Output the [x, y] coordinate of the center of the cell containing the given text.  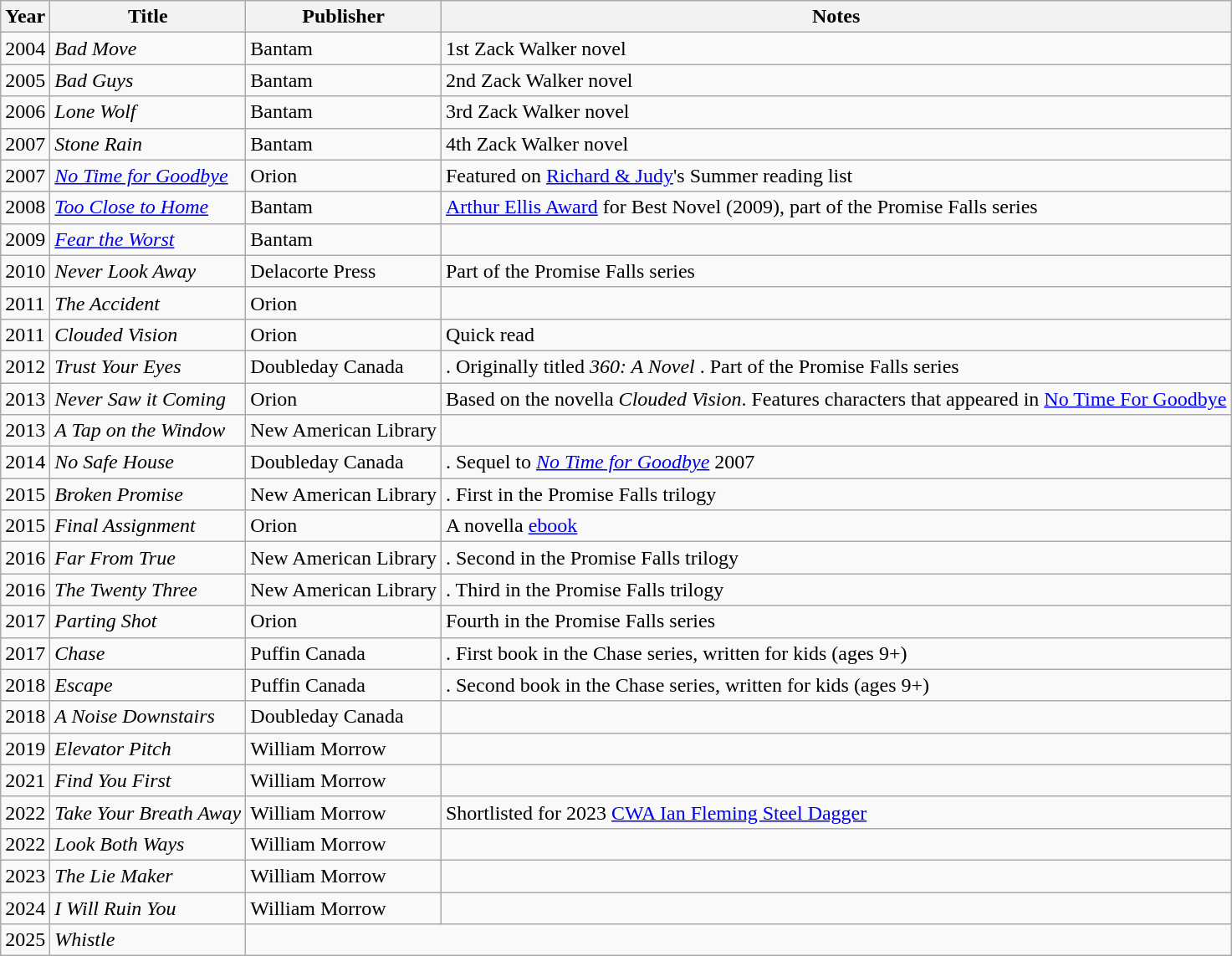
2008 [25, 207]
Whistle [148, 940]
Title [148, 17]
The Twenty Three [148, 590]
2010 [25, 271]
2024 [25, 907]
2nd Zack Walker novel [836, 80]
2023 [25, 876]
Chase [148, 653]
Parting Shot [148, 621]
Stone Rain [148, 144]
Arthur Ellis Award for Best Novel (2009), part of the Promise Falls series [836, 207]
2012 [25, 366]
Featured on Richard & Judy's Summer reading list [836, 176]
. First book in the Chase series, written for kids (ages 9+) [836, 653]
Fear the Worst [148, 239]
Shortlisted for 2023 CWA Ian Fleming Steel Dagger [836, 812]
2009 [25, 239]
2004 [25, 49]
. Third in the Promise Falls trilogy [836, 590]
4th Zack Walker novel [836, 144]
Too Close to Home [148, 207]
2025 [25, 940]
. First in the Promise Falls trilogy [836, 494]
Broken Promise [148, 494]
Trust Your Eyes [148, 366]
3rd Zack Walker novel [836, 112]
Bad Move [148, 49]
. Sequel to No Time for Goodbye 2007 [836, 463]
Take Your Breath Away [148, 812]
Never Look Away [148, 271]
Quick read [836, 335]
Based on the novella Clouded Vision. Features characters that appeared in No Time For Goodbye [836, 399]
The Lie Maker [148, 876]
2014 [25, 463]
Elevator Pitch [148, 749]
Publisher [344, 17]
Bad Guys [148, 80]
Part of the Promise Falls series [836, 271]
A novella ebook [836, 526]
A Noise Downstairs [148, 717]
Escape [148, 685]
Delacorte Press [344, 271]
Look Both Ways [148, 844]
. Second book in the Chase series, written for kids (ages 9+) [836, 685]
2019 [25, 749]
No Time for Goodbye [148, 176]
2006 [25, 112]
I Will Ruin You [148, 907]
No Safe House [148, 463]
Far From True [148, 558]
2005 [25, 80]
Lone Wolf [148, 112]
. Originally titled 360: A Novel . Part of the Promise Falls series [836, 366]
Clouded Vision [148, 335]
Final Assignment [148, 526]
. Second in the Promise Falls trilogy [836, 558]
Find You First [148, 780]
A Tap on the Window [148, 431]
2021 [25, 780]
The Accident [148, 303]
Fourth in the Promise Falls series [836, 621]
Notes [836, 17]
Year [25, 17]
Never Saw it Coming [148, 399]
1st Zack Walker novel [836, 49]
